Scan for the cell matching the given text and deliver its [x, y] coordinate at center. 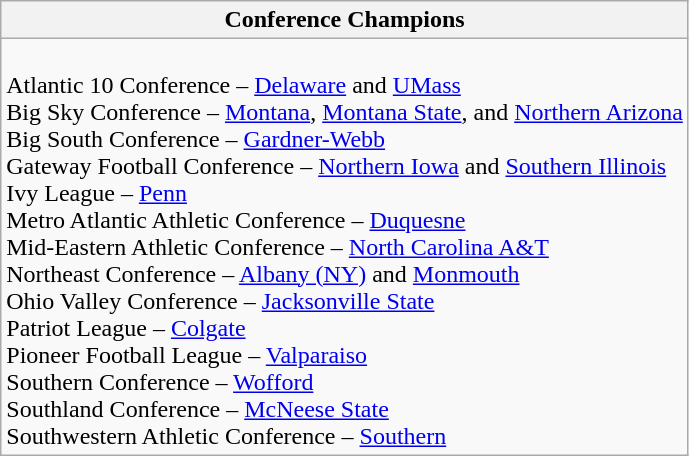
Conference Champions [345, 20]
